Output the [x, y] coordinate of the center of the cell containing the given text.  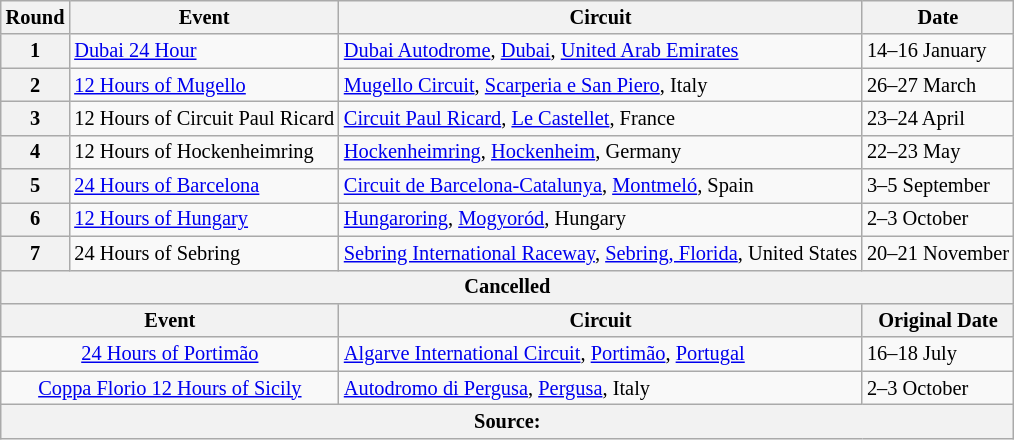
24 Hours of Sebring [204, 253]
20–21 November [938, 253]
1 [36, 51]
Original Date [938, 320]
Mugello Circuit, Scarperia e San Piero, Italy [600, 85]
24 Hours of Barcelona [204, 186]
12 Hours of Hungary [204, 219]
7 [36, 253]
6 [36, 219]
Hungaroring, Mogyoród, Hungary [600, 219]
Circuit de Barcelona-Catalunya, Montmeló, Spain [600, 186]
Round [36, 17]
Source: [508, 421]
Dubai 24 Hour [204, 51]
Dubai Autodrome, Dubai, United Arab Emirates [600, 51]
26–27 March [938, 85]
Date [938, 17]
Cancelled [508, 287]
3 [36, 118]
Hockenheimring, Hockenheim, Germany [600, 152]
12 Hours of Mugello [204, 85]
14–16 January [938, 51]
4 [36, 152]
22–23 May [938, 152]
3–5 September [938, 186]
23–24 April [938, 118]
Algarve International Circuit, Portimão, Portugal [600, 354]
16–18 July [938, 354]
Sebring International Raceway, Sebring, Florida, United States [600, 253]
2 [36, 85]
12 Hours of Circuit Paul Ricard [204, 118]
Autodromo di Pergusa, Pergusa, Italy [600, 388]
12 Hours of Hockenheimring [204, 152]
Circuit Paul Ricard, Le Castellet, France [600, 118]
24 Hours of Portimão [170, 354]
Coppa Florio 12 Hours of Sicily [170, 388]
5 [36, 186]
